Identify which cell holds the provided text, then report its [x, y] central coordinate. 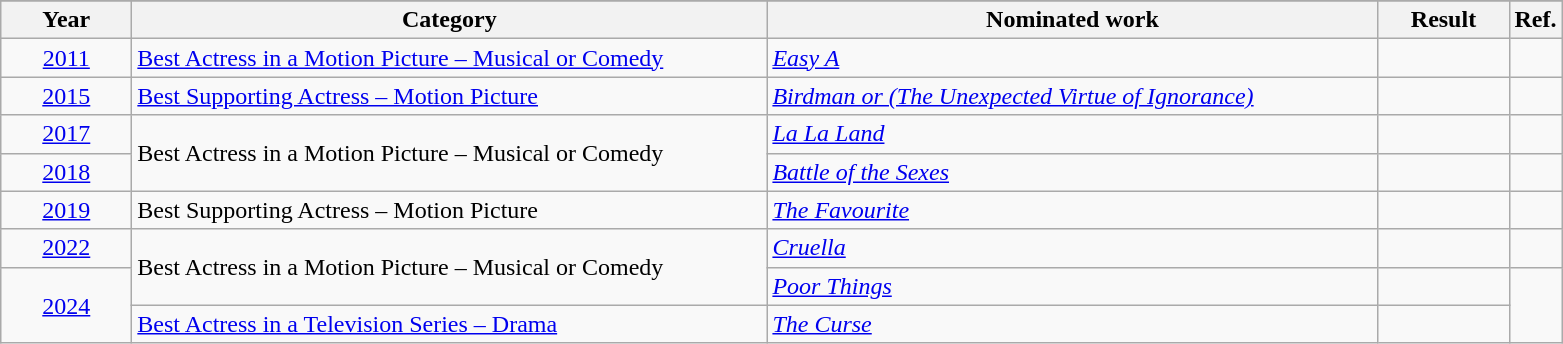
Battle of the Sexes [1072, 172]
Easy A [1072, 58]
Best Actress in a Television Series – Drama [450, 324]
Poor Things [1072, 286]
Category [450, 20]
Birdman or (The Unexpected Virtue of Ignorance) [1072, 96]
2019 [66, 210]
2011 [66, 58]
Nominated work [1072, 20]
2024 [66, 305]
The Favourite [1072, 210]
Cruella [1072, 248]
Result [1444, 20]
2018 [66, 172]
The Curse [1072, 324]
2017 [66, 134]
La La Land [1072, 134]
Year [66, 20]
Ref. [1536, 20]
2015 [66, 96]
2022 [66, 248]
